Return [X, Y] of the center of cell containing provided text 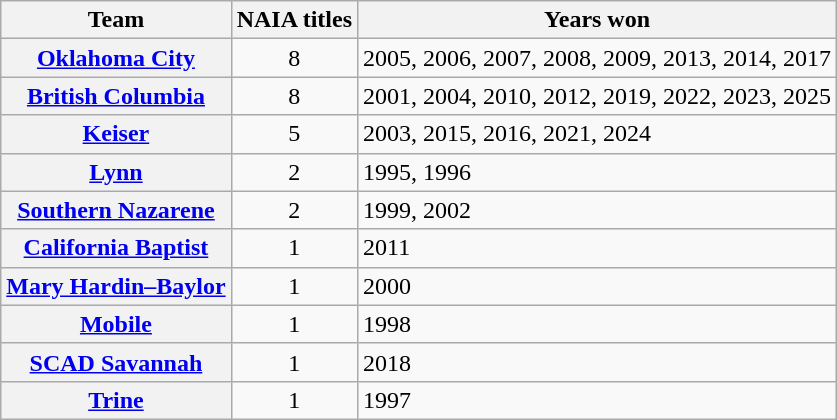
Keiser [116, 134]
SCAD Savannah [116, 362]
5 [294, 134]
Trine [116, 400]
2001, 2004, 2010, 2012, 2019, 2022, 2023, 2025 [598, 96]
2005, 2006, 2007, 2008, 2009, 2013, 2014, 2017 [598, 58]
1997 [598, 400]
Mary Hardin–Baylor [116, 286]
British Columbia [116, 96]
Oklahoma City [116, 58]
NAIA titles [294, 20]
2018 [598, 362]
California Baptist [116, 248]
Mobile [116, 324]
Southern Nazarene [116, 210]
1998 [598, 324]
2003, 2015, 2016, 2021, 2024 [598, 134]
1995, 1996 [598, 172]
Team [116, 20]
1999, 2002 [598, 210]
Years won [598, 20]
2000 [598, 286]
Lynn [116, 172]
2011 [598, 248]
